Provide the [X, Y] coordinate of the cell's center where the given text is located.  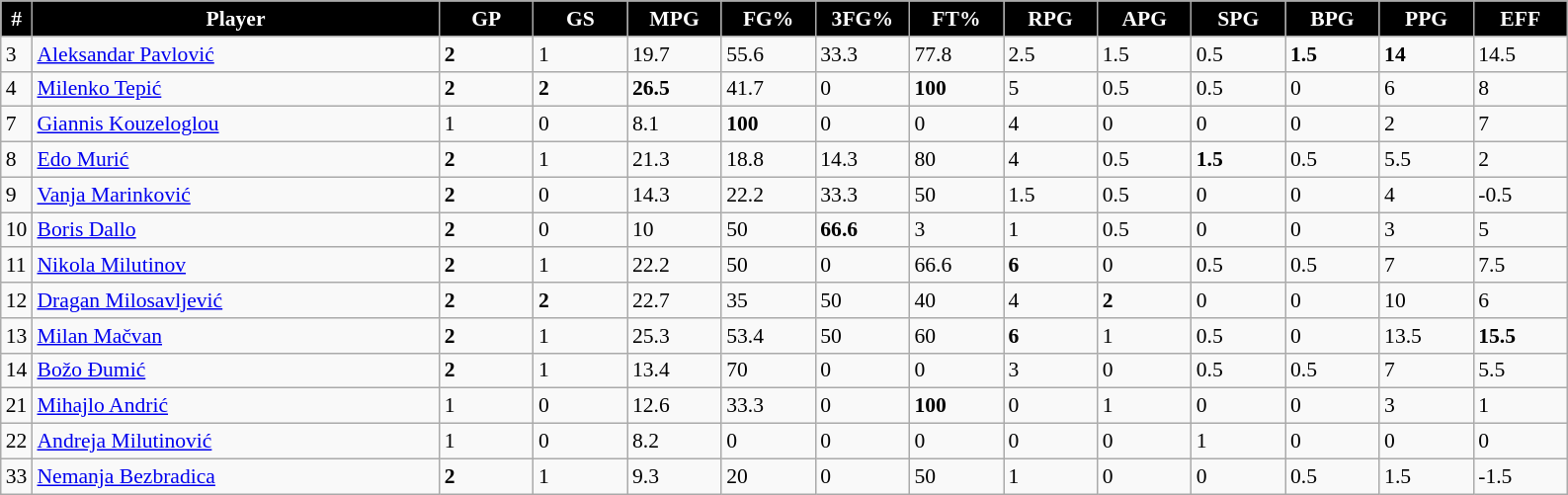
80 [956, 160]
41.7 [769, 89]
55.6 [769, 54]
22 [17, 442]
13.5 [1427, 336]
9.3 [674, 476]
RPG [1051, 19]
8.1 [674, 124]
13.4 [674, 371]
Mihajlo Andrić [235, 406]
Boris Dallo [235, 230]
15.5 [1520, 336]
8.2 [674, 442]
18.8 [769, 160]
MPG [674, 19]
19.7 [674, 54]
Andreja Milutinović [235, 442]
-1.5 [1520, 476]
SPG [1239, 19]
Player [235, 19]
PPG [1427, 19]
13 [17, 336]
Vanja Marinković [235, 195]
33 [17, 476]
70 [769, 371]
Aleksandar Pavlović [235, 54]
53.4 [769, 336]
21.3 [674, 160]
25.3 [674, 336]
7.5 [1520, 266]
GS [581, 19]
77.8 [956, 54]
FT% [956, 19]
Edo Murić [235, 160]
EFF [1520, 19]
14.5 [1520, 54]
BPG [1332, 19]
11 [17, 266]
12 [17, 300]
35 [769, 300]
40 [956, 300]
Giannis Kouzeloglou [235, 124]
FG% [769, 19]
26.5 [674, 89]
21 [17, 406]
9 [17, 195]
3FG% [862, 19]
GP [486, 19]
APG [1144, 19]
2.5 [1051, 54]
# [17, 19]
20 [769, 476]
Milan Mačvan [235, 336]
Dragan Milosavljević [235, 300]
12.6 [674, 406]
Nikola Milutinov [235, 266]
Nemanja Bezbradica [235, 476]
60 [956, 336]
Milenko Tepić [235, 89]
22.7 [674, 300]
Božo Đumić [235, 371]
-0.5 [1520, 195]
